Output the [X, Y] coordinate of the center of the cell containing the given text.  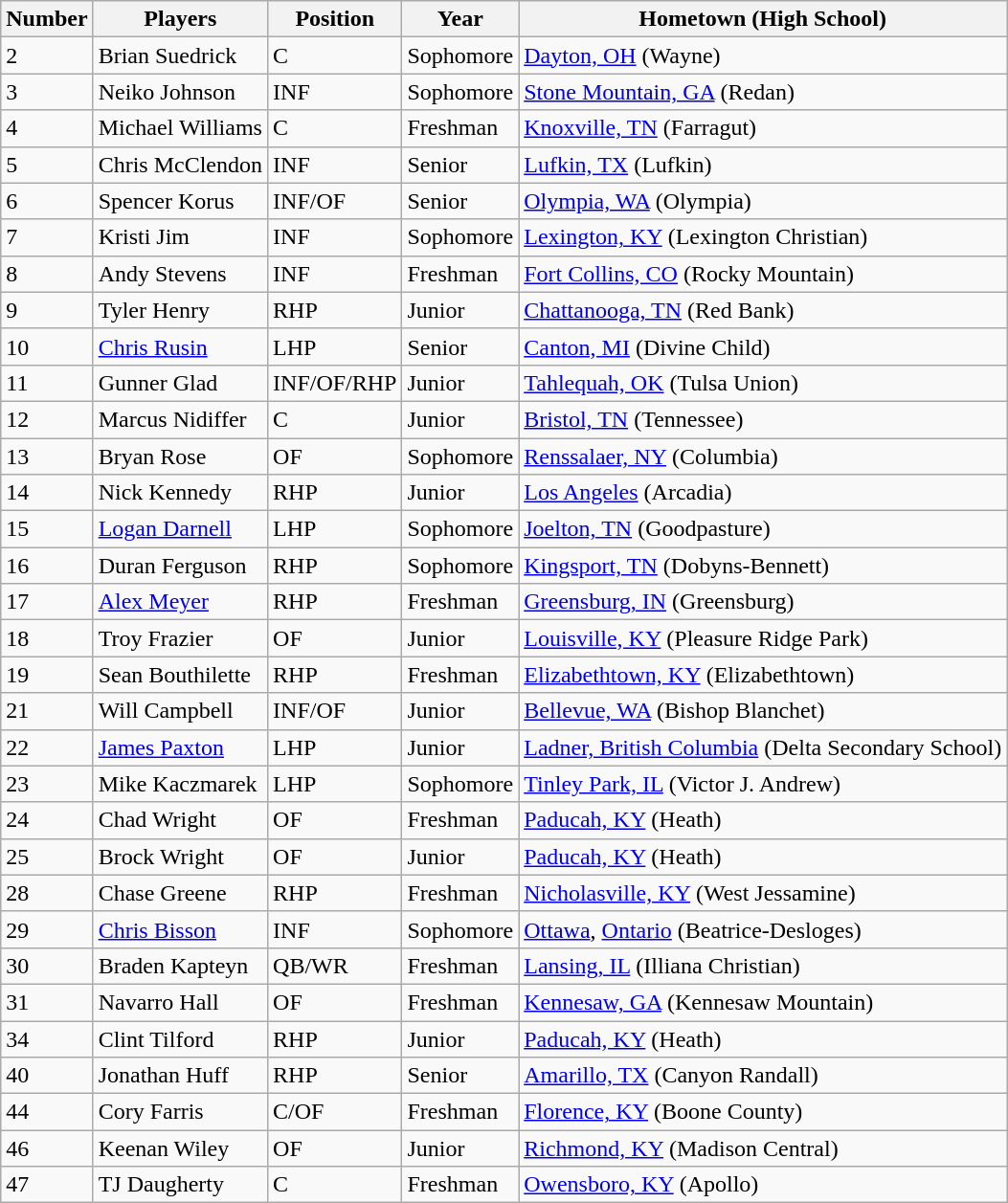
INF/OF/RHP [335, 383]
6 [47, 201]
Navarro Hall [180, 1002]
14 [47, 493]
8 [47, 274]
Number [47, 19]
Neiko Johnson [180, 92]
3 [47, 92]
Owensboro, KY (Apollo) [763, 1185]
19 [47, 675]
9 [47, 310]
13 [47, 457]
Spencer Korus [180, 201]
Bristol, TN (Tennessee) [763, 419]
Michael Williams [180, 128]
Keenan Wiley [180, 1148]
QB/WR [335, 966]
Olympia, WA (Olympia) [763, 201]
Greensburg, IN (Greensburg) [763, 602]
23 [47, 784]
Troy Frazier [180, 638]
Amarillo, TX (Canyon Randall) [763, 1076]
18 [47, 638]
James Paxton [180, 747]
22 [47, 747]
Nicholasville, KY (West Jessamine) [763, 893]
Chattanooga, TN (Red Bank) [763, 310]
Clint Tilford [180, 1038]
11 [47, 383]
Tyler Henry [180, 310]
40 [47, 1076]
29 [47, 929]
Brock Wright [180, 857]
47 [47, 1185]
Chris Rusin [180, 346]
Los Angeles (Arcadia) [763, 493]
28 [47, 893]
Mike Kaczmarek [180, 784]
Bryan Rose [180, 457]
Joelton, TN (Goodpasture) [763, 529]
Ottawa, Ontario (Beatrice-Desloges) [763, 929]
Chad Wright [180, 820]
Logan Darnell [180, 529]
Chris McClendon [180, 165]
44 [47, 1112]
Players [180, 19]
C/OF [335, 1112]
Elizabethtown, KY (Elizabethtown) [763, 675]
5 [47, 165]
17 [47, 602]
Gunner Glad [180, 383]
Bellevue, WA (Bishop Blanchet) [763, 711]
Ladner, British Columbia (Delta Secondary School) [763, 747]
2 [47, 56]
30 [47, 966]
Tinley Park, IL (Victor J. Andrew) [763, 784]
Tahlequah, OK (Tulsa Union) [763, 383]
Braden Kapteyn [180, 966]
Knoxville, TN (Farragut) [763, 128]
15 [47, 529]
Stone Mountain, GA (Redan) [763, 92]
Chase Greene [180, 893]
Fort Collins, CO (Rocky Mountain) [763, 274]
4 [47, 128]
Position [335, 19]
12 [47, 419]
Renssalaer, NY (Columbia) [763, 457]
Cory Farris [180, 1112]
Lufkin, TX (Lufkin) [763, 165]
Sean Bouthilette [180, 675]
Kingsport, TN (Dobyns-Bennett) [763, 566]
16 [47, 566]
31 [47, 1002]
34 [47, 1038]
21 [47, 711]
Dayton, OH (Wayne) [763, 56]
7 [47, 237]
Kennesaw, GA (Kennesaw Mountain) [763, 1002]
Florence, KY (Boone County) [763, 1112]
Brian Suedrick [180, 56]
Nick Kennedy [180, 493]
Alex Meyer [180, 602]
Chris Bisson [180, 929]
10 [47, 346]
Andy Stevens [180, 274]
24 [47, 820]
Jonathan Huff [180, 1076]
Louisville, KY (Pleasure Ridge Park) [763, 638]
Canton, MI (Divine Child) [763, 346]
Lansing, IL (Illiana Christian) [763, 966]
Hometown (High School) [763, 19]
Will Campbell [180, 711]
46 [47, 1148]
Marcus Nidiffer [180, 419]
Duran Ferguson [180, 566]
Year [460, 19]
25 [47, 857]
TJ Daugherty [180, 1185]
Lexington, KY (Lexington Christian) [763, 237]
Richmond, KY (Madison Central) [763, 1148]
Kristi Jim [180, 237]
